Pinpoint the cell where the given text exists, returning its (X, Y) midpoint coordinate. 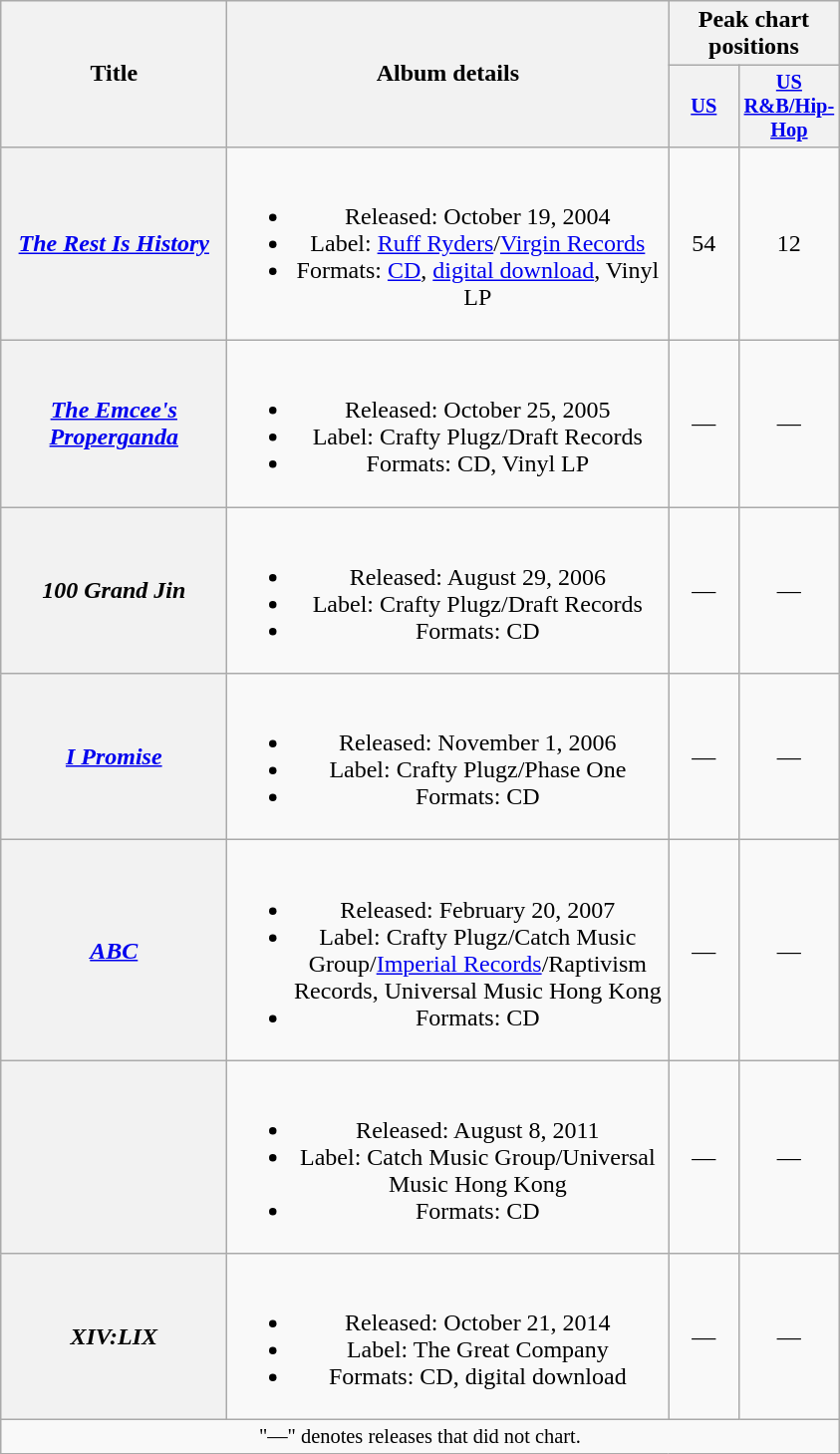
ABC (114, 951)
Released: October 25, 2005Label: Crafty Plugz/Draft RecordsFormats: CD, Vinyl LP (448, 425)
Released: November 1, 2006Label: Crafty Plugz/Phase OneFormats: CD (448, 757)
Released: October 21, 2014Label: The Great CompanyFormats: CD, digital download (448, 1337)
Released: October 19, 2004Label: Ruff Ryders/Virgin RecordsFormats: CD, digital download, Vinyl LP (448, 243)
I Promise (114, 757)
"—" denotes releases that did not chart. (420, 1437)
The Rest Is History (114, 243)
Title (114, 74)
Album details (448, 74)
12 (789, 243)
Peak chart positions (753, 34)
100 Grand Jin (114, 590)
US R&B/Hip-Hop (789, 107)
Released: August 29, 2006Label: Crafty Plugz/Draft RecordsFormats: CD (448, 590)
Released: February 20, 2007Label: Crafty Plugz/Catch Music Group/Imperial Records/Raptivism Records, Universal Music Hong KongFormats: CD (448, 951)
The Emcee's Properganda (114, 425)
XIV:LIX (114, 1337)
54 (703, 243)
US (703, 107)
Released: August 8, 2011Label: Catch Music Group/Universal Music Hong KongFormats: CD (448, 1157)
